Provide the [x, y] coordinate of the cell's center where the given text is located.  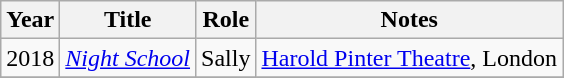
2018 [30, 58]
Sally [226, 58]
Title [128, 20]
Night School [128, 58]
Harold Pinter Theatre, London [410, 58]
Notes [410, 20]
Year [30, 20]
Role [226, 20]
